Locate the cell with the specified text and output its (X, Y) center coordinate. 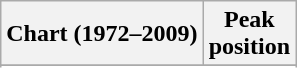
Chart (1972–2009) (102, 34)
Peakposition (249, 34)
